Provide the [X, Y] coordinate of the cell's center where the given text is located.  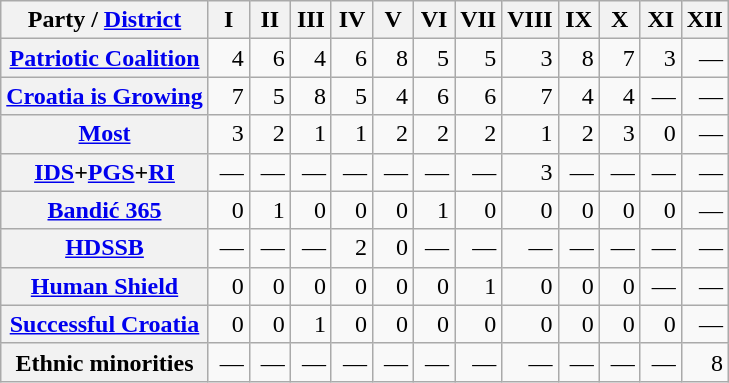
XII [704, 20]
IX [578, 20]
II [270, 20]
Successful Croatia [105, 324]
IDS+PGS+RI [105, 172]
Bandić 365 [105, 210]
Party / District [105, 20]
XI [660, 20]
Human Shield [105, 286]
III [310, 20]
HDSSB [105, 248]
I [228, 20]
VIII [530, 20]
VII [478, 20]
IV [352, 20]
VI [434, 20]
X [620, 20]
Ethnic minorities [105, 362]
Croatia is Growing [105, 96]
V [394, 20]
Most [105, 134]
Patriotic Coalition [105, 58]
